Locate the cell with the specified text and output its [x, y] center coordinate. 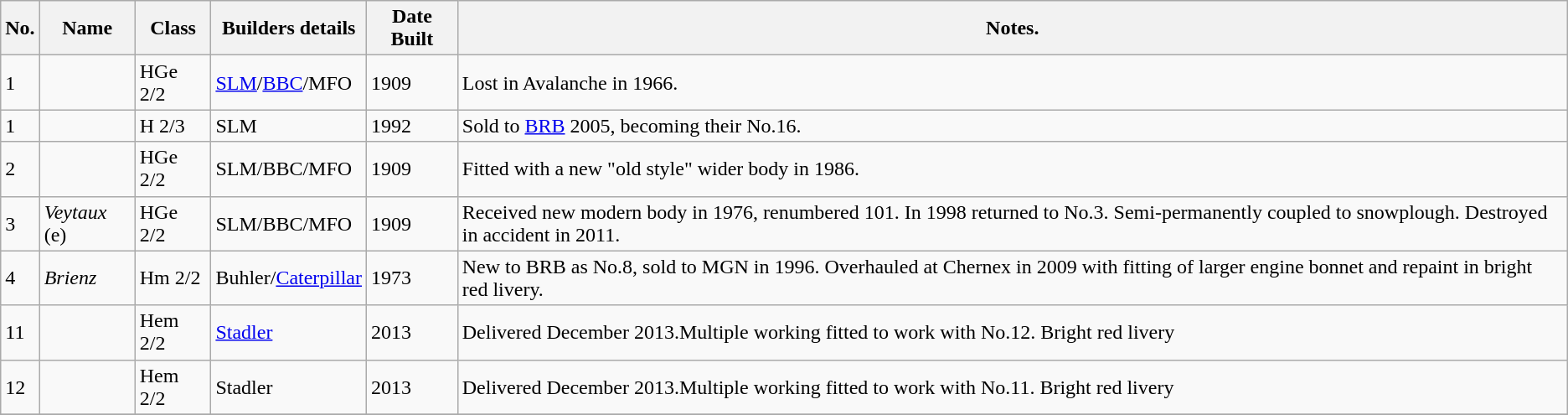
Notes. [1012, 29]
Hm 2/2 [173, 278]
Delivered December 2013.Multiple working fitted to work with No.11. Bright red livery [1012, 387]
No. [20, 29]
Sold to BRB 2005, becoming their No.16. [1012, 126]
Lost in Avalanche in 1966. [1012, 82]
New to BRB as No.8, sold to MGN in 1996. Overhauled at Chernex in 2009 with fitting of larger engine bonnet and repaint in bright red livery. [1012, 278]
Class [173, 29]
1973 [412, 278]
Received new modern body in 1976, renumbered 101. In 1998 returned to No.3. Semi-permanently coupled to snowplough. Destroyed in accident in 2011. [1012, 223]
Brienz [87, 278]
12 [20, 387]
Fitted with a new "old style" wider body in 1986. [1012, 169]
Builders details [289, 29]
Delivered December 2013.Multiple working fitted to work with No.12. Bright red livery [1012, 332]
4 [20, 278]
1992 [412, 126]
Veytaux (e) [87, 223]
11 [20, 332]
Buhler/Caterpillar [289, 278]
H 2/3 [173, 126]
3 [20, 223]
Name [87, 29]
Date Built [412, 29]
SLM [289, 126]
2 [20, 169]
